Output the (X, Y) coordinate of the center of the cell containing the given text.  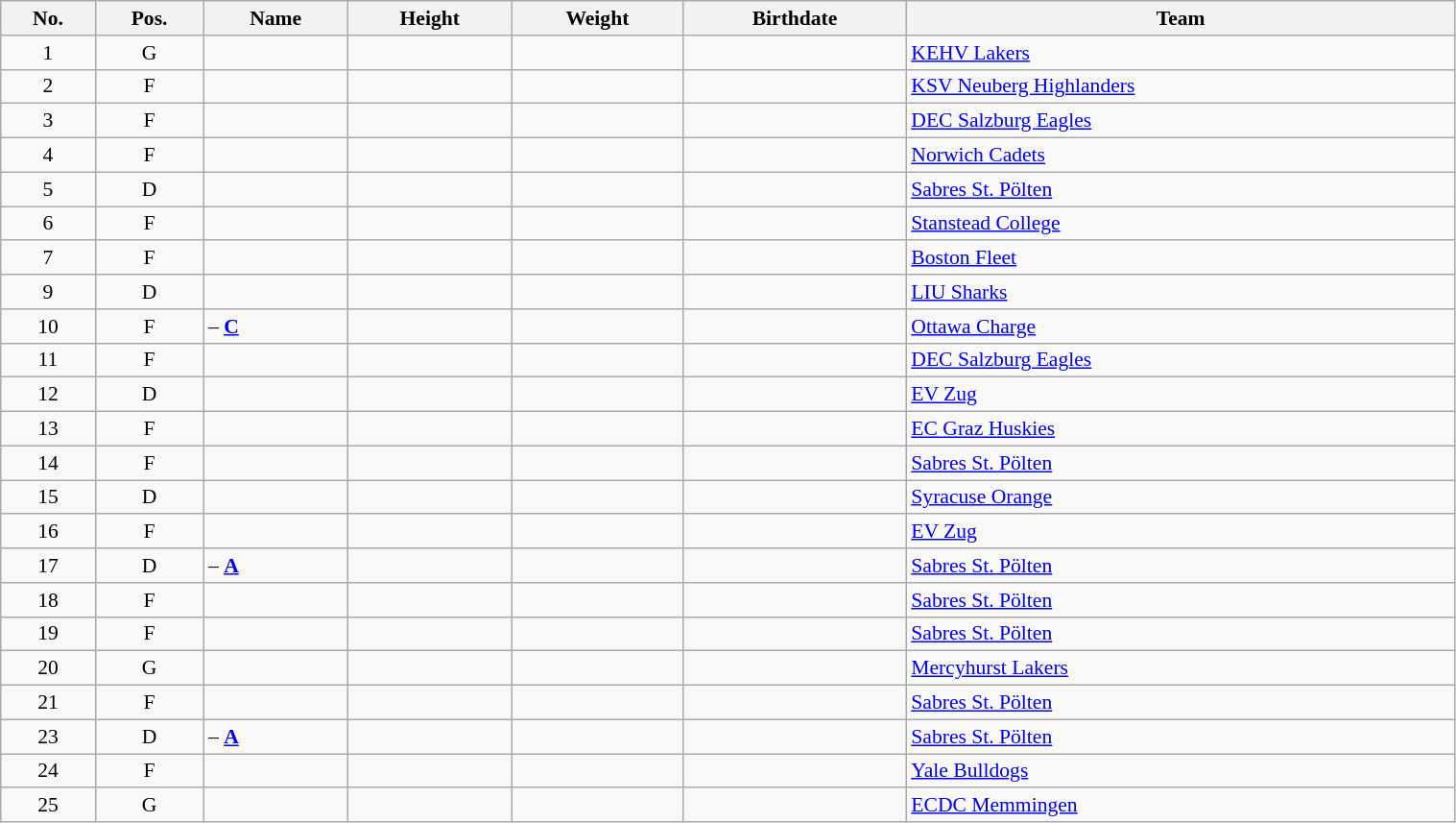
5 (48, 189)
21 (48, 703)
EC Graz Huskies (1181, 429)
10 (48, 327)
9 (48, 292)
18 (48, 600)
13 (48, 429)
12 (48, 395)
16 (48, 532)
2 (48, 86)
KSV Neuberg Highlanders (1181, 86)
14 (48, 463)
20 (48, 668)
11 (48, 360)
7 (48, 258)
Yale Bulldogs (1181, 771)
ECDC Memmingen (1181, 806)
Norwich Cadets (1181, 156)
Pos. (150, 18)
Stanstead College (1181, 224)
No. (48, 18)
15 (48, 497)
Mercyhurst Lakers (1181, 668)
6 (48, 224)
Ottawa Charge (1181, 327)
Team (1181, 18)
KEHV Lakers (1181, 53)
Name (276, 18)
– C (276, 327)
Height (430, 18)
Birthdate (795, 18)
23 (48, 737)
Weight (597, 18)
4 (48, 156)
3 (48, 121)
17 (48, 566)
24 (48, 771)
LIU Sharks (1181, 292)
25 (48, 806)
19 (48, 634)
1 (48, 53)
Boston Fleet (1181, 258)
Syracuse Orange (1181, 497)
